Identify which cell holds the provided text, then report its [X, Y] central coordinate. 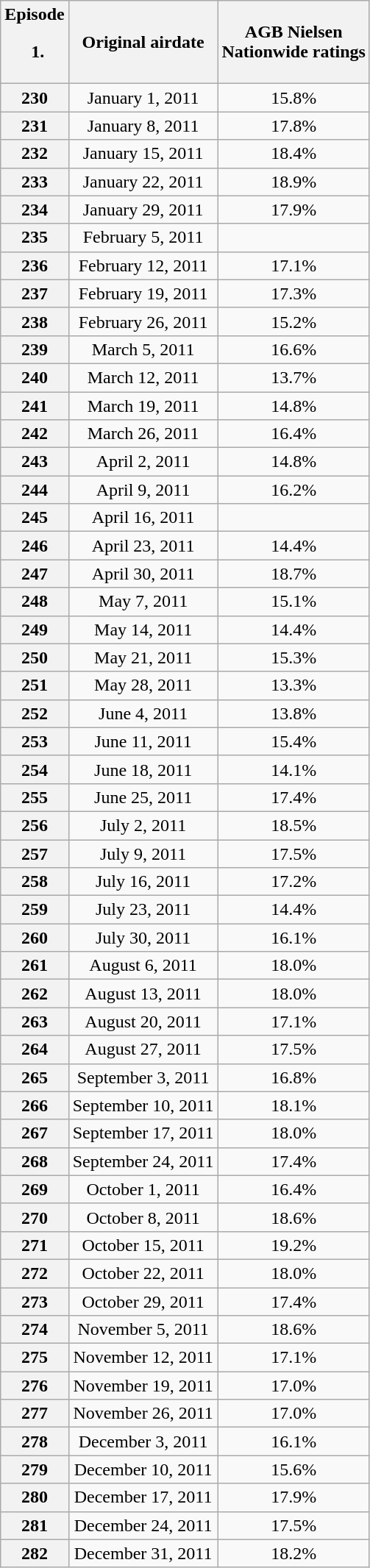
247 [35, 574]
237 [35, 293]
October 15, 2011 [143, 1245]
250 [35, 658]
September 3, 2011 [143, 1077]
242 [35, 434]
July 2, 2011 [143, 825]
253 [35, 741]
18.7% [293, 574]
16.2% [293, 490]
June 25, 2011 [143, 797]
251 [35, 685]
August 20, 2011 [143, 1022]
240 [35, 377]
January 29, 2011 [143, 210]
15.8% [293, 98]
July 16, 2011 [143, 882]
May 14, 2011 [143, 630]
13.3% [293, 685]
April 9, 2011 [143, 490]
July 30, 2011 [143, 938]
September 10, 2011 [143, 1105]
279 [35, 1469]
257 [35, 854]
15.1% [293, 602]
December 31, 2011 [143, 1553]
238 [35, 321]
17.3% [293, 293]
October 22, 2011 [143, 1273]
February 19, 2011 [143, 293]
241 [35, 405]
October 1, 2011 [143, 1189]
232 [35, 154]
August 13, 2011 [143, 994]
267 [35, 1133]
April 2, 2011 [143, 462]
June 18, 2011 [143, 769]
July 9, 2011 [143, 854]
May 7, 2011 [143, 602]
16.8% [293, 1077]
December 10, 2011 [143, 1469]
September 24, 2011 [143, 1161]
April 30, 2011 [143, 574]
254 [35, 769]
281 [35, 1525]
231 [35, 126]
February 5, 2011 [143, 238]
275 [35, 1358]
248 [35, 602]
15.6% [293, 1469]
January 15, 2011 [143, 154]
244 [35, 490]
277 [35, 1414]
December 17, 2011 [143, 1497]
249 [35, 630]
233 [35, 182]
June 11, 2011 [143, 741]
15.3% [293, 658]
March 26, 2011 [143, 434]
January 1, 2011 [143, 98]
258 [35, 882]
268 [35, 1161]
September 17, 2011 [143, 1133]
March 19, 2011 [143, 405]
Original airdate [143, 43]
256 [35, 825]
18.2% [293, 1553]
18.4% [293, 154]
266 [35, 1105]
15.4% [293, 741]
18.5% [293, 825]
262 [35, 994]
May 21, 2011 [143, 658]
May 28, 2011 [143, 685]
13.8% [293, 713]
19.2% [293, 1245]
272 [35, 1273]
18.9% [293, 182]
17.8% [293, 126]
August 27, 2011 [143, 1050]
January 22, 2011 [143, 182]
265 [35, 1077]
October 8, 2011 [143, 1217]
17.2% [293, 882]
259 [35, 910]
270 [35, 1217]
271 [35, 1245]
November 12, 2011 [143, 1358]
261 [35, 966]
278 [35, 1442]
15.2% [293, 321]
February 26, 2011 [143, 321]
October 29, 2011 [143, 1301]
November 5, 2011 [143, 1330]
16.6% [293, 349]
November 26, 2011 [143, 1414]
April 16, 2011 [143, 518]
245 [35, 518]
239 [35, 349]
18.1% [293, 1105]
November 19, 2011 [143, 1386]
June 4, 2011 [143, 713]
Episode [35, 43]
276 [35, 1386]
July 23, 2011 [143, 910]
282 [35, 1553]
13.7% [293, 377]
243 [35, 462]
255 [35, 797]
280 [35, 1497]
March 5, 2011 [143, 349]
263 [35, 1022]
January 8, 2011 [143, 126]
April 23, 2011 [143, 546]
269 [35, 1189]
236 [35, 266]
235 [35, 238]
260 [35, 938]
274 [35, 1330]
230 [35, 98]
December 24, 2011 [143, 1525]
December 3, 2011 [143, 1442]
March 12, 2011 [143, 377]
252 [35, 713]
February 12, 2011 [143, 266]
234 [35, 210]
August 6, 2011 [143, 966]
14.1% [293, 769]
246 [35, 546]
AGB NielsenNationwide ratings [293, 43]
264 [35, 1050]
273 [35, 1301]
